For the text-containing cell, return its midpoint in [X, Y] coordinate format. 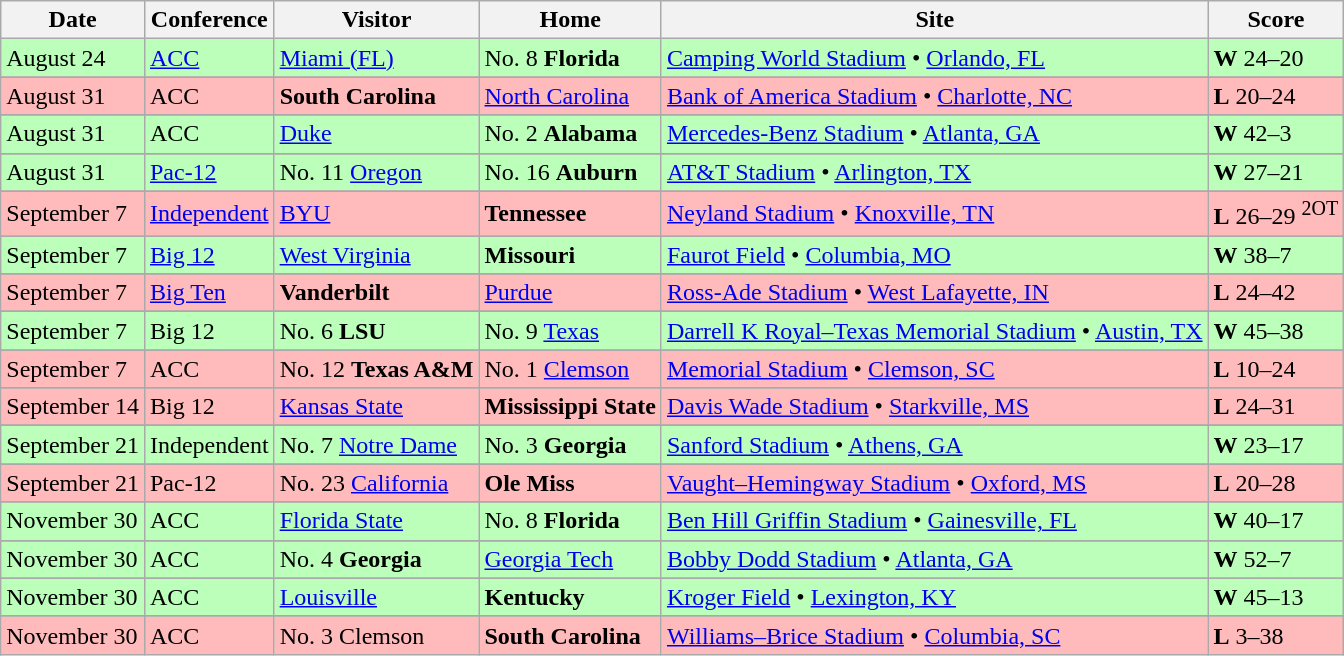
AT&T Stadium • Arlington, TX [934, 172]
Big Ten [209, 293]
Vanderbilt [376, 293]
L 10–24 [1276, 369]
Neyland Stadium • Knoxville, TN [934, 214]
No. 2 Alabama [570, 134]
Memorial Stadium • Clemson, SC [934, 369]
No. 16 Auburn [570, 172]
Faurot Field • Columbia, MO [934, 255]
Kentucky [570, 597]
W 27–21 [1276, 172]
L 24–31 [1276, 407]
Duke [376, 134]
Mercedes-Benz Stadium • Atlanta, GA [934, 134]
No. 7 Notre Dame [376, 445]
Davis Wade Stadium • Starkville, MS [934, 407]
W 42–3 [1276, 134]
W 38–7 [1276, 255]
Darrell K Royal–Texas Memorial Stadium • Austin, TX [934, 331]
Mississippi State [570, 407]
No. 1 Clemson [570, 369]
No. 11 Oregon [376, 172]
Conference [209, 20]
No. 3 Clemson [376, 635]
W 45–38 [1276, 331]
September 14 [73, 407]
BYU [376, 214]
No. 12 Texas A&M [376, 369]
Bank of America Stadium • Charlotte, NC [934, 96]
Tennessee [570, 214]
L 26–29 2OT [1276, 214]
No. 3 Georgia [570, 445]
Miami (FL) [376, 58]
Williams–Brice Stadium • Columbia, SC [934, 635]
Louisville [376, 597]
Florida State [376, 521]
Vaught–Hemingway Stadium • Oxford, MS [934, 483]
W 24–20 [1276, 58]
Visitor [376, 20]
No. 9 Texas [570, 331]
Ben Hill Griffin Stadium • Gainesville, FL [934, 521]
West Virginia [376, 255]
Kroger Field • Lexington, KY [934, 597]
North Carolina [570, 96]
W 45–13 [1276, 597]
No. 4 Georgia [376, 559]
Missouri [570, 255]
Ross-Ade Stadium • West Lafayette, IN [934, 293]
Home [570, 20]
Site [934, 20]
Date [73, 20]
L 20–24 [1276, 96]
W 52–7 [1276, 559]
L 3–38 [1276, 635]
No. 23 California [376, 483]
Bobby Dodd Stadium • Atlanta, GA [934, 559]
Purdue [570, 293]
Score [1276, 20]
August 24 [73, 58]
L 24–42 [1276, 293]
W 23–17 [1276, 445]
Ole Miss [570, 483]
Camping World Stadium • Orlando, FL [934, 58]
Kansas State [376, 407]
Sanford Stadium • Athens, GA [934, 445]
W 40–17 [1276, 521]
No. 6 LSU [376, 331]
L 20–28 [1276, 483]
Georgia Tech [570, 559]
